From the cell containing the given text, extract its center point as [x, y] coordinate. 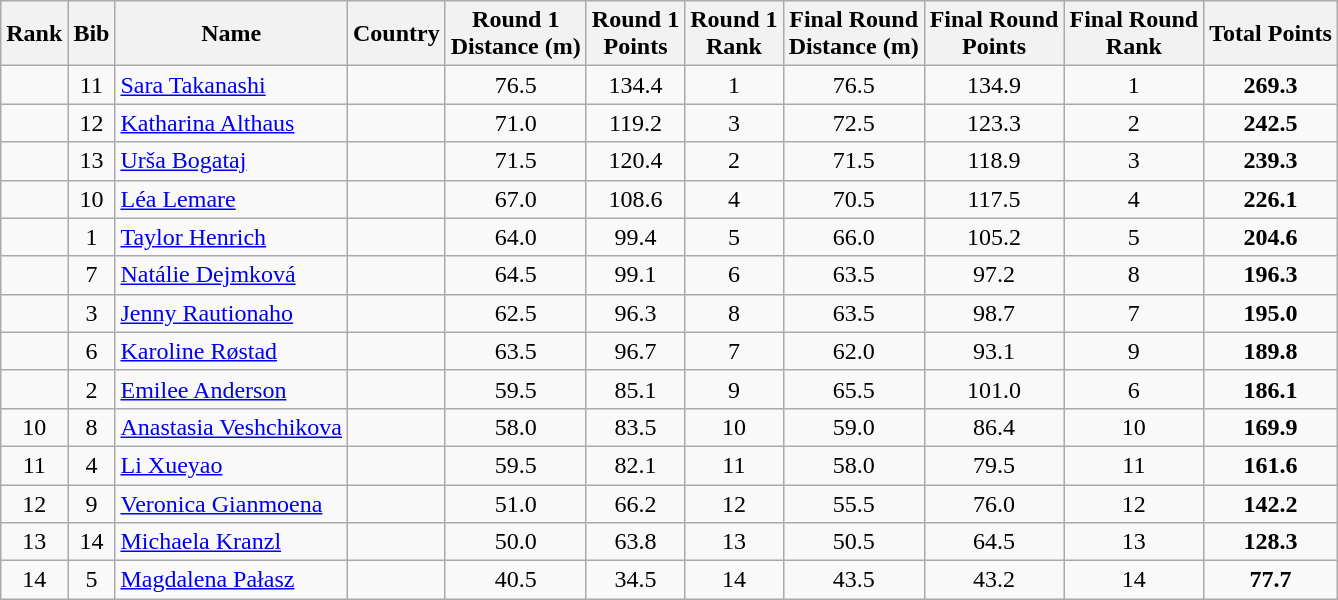
62.5 [516, 313]
66.2 [635, 503]
Magdalena Pałasz [232, 580]
43.5 [854, 580]
134.4 [635, 85]
Veronica Gianmoena [232, 503]
117.5 [994, 199]
82.1 [635, 465]
43.2 [994, 580]
Final Round Points [994, 34]
Karoline Røstad [232, 351]
40.5 [516, 580]
Jenny Rautionaho [232, 313]
76.0 [994, 503]
71.0 [516, 123]
55.5 [854, 503]
186.1 [1271, 389]
65.5 [854, 389]
Bib [92, 34]
51.0 [516, 503]
85.1 [635, 389]
Urša Bogataj [232, 161]
63.8 [635, 542]
Final Round Distance (m) [854, 34]
Name [232, 34]
123.3 [994, 123]
Total Points [1271, 34]
50.5 [854, 542]
Li Xueyao [232, 465]
50.0 [516, 542]
97.2 [994, 275]
93.1 [994, 351]
239.3 [1271, 161]
Taylor Henrich [232, 237]
Emilee Anderson [232, 389]
Final Round Rank [1134, 34]
64.0 [516, 237]
161.6 [1271, 465]
Round 1Points [635, 34]
195.0 [1271, 313]
128.3 [1271, 542]
98.7 [994, 313]
62.0 [854, 351]
269.3 [1271, 85]
120.4 [635, 161]
86.4 [994, 427]
96.3 [635, 313]
70.5 [854, 199]
196.3 [1271, 275]
96.7 [635, 351]
134.9 [994, 85]
Natálie Dejmková [232, 275]
Anastasia Veshchikova [232, 427]
Michaela Kranzl [232, 542]
Rank [34, 34]
189.8 [1271, 351]
72.5 [854, 123]
99.4 [635, 237]
Round 1Rank [734, 34]
66.0 [854, 237]
59.0 [854, 427]
142.2 [1271, 503]
Katharina Althaus [232, 123]
Country [397, 34]
118.9 [994, 161]
105.2 [994, 237]
119.2 [635, 123]
108.6 [635, 199]
Léa Lemare [232, 199]
34.5 [635, 580]
99.1 [635, 275]
242.5 [1271, 123]
Round 1Distance (m) [516, 34]
77.7 [1271, 580]
83.5 [635, 427]
226.1 [1271, 199]
Sara Takanashi [232, 85]
67.0 [516, 199]
79.5 [994, 465]
169.9 [1271, 427]
204.6 [1271, 237]
101.0 [994, 389]
